Determine the [X, Y] coordinate at the center of the cell enclosing the given text.  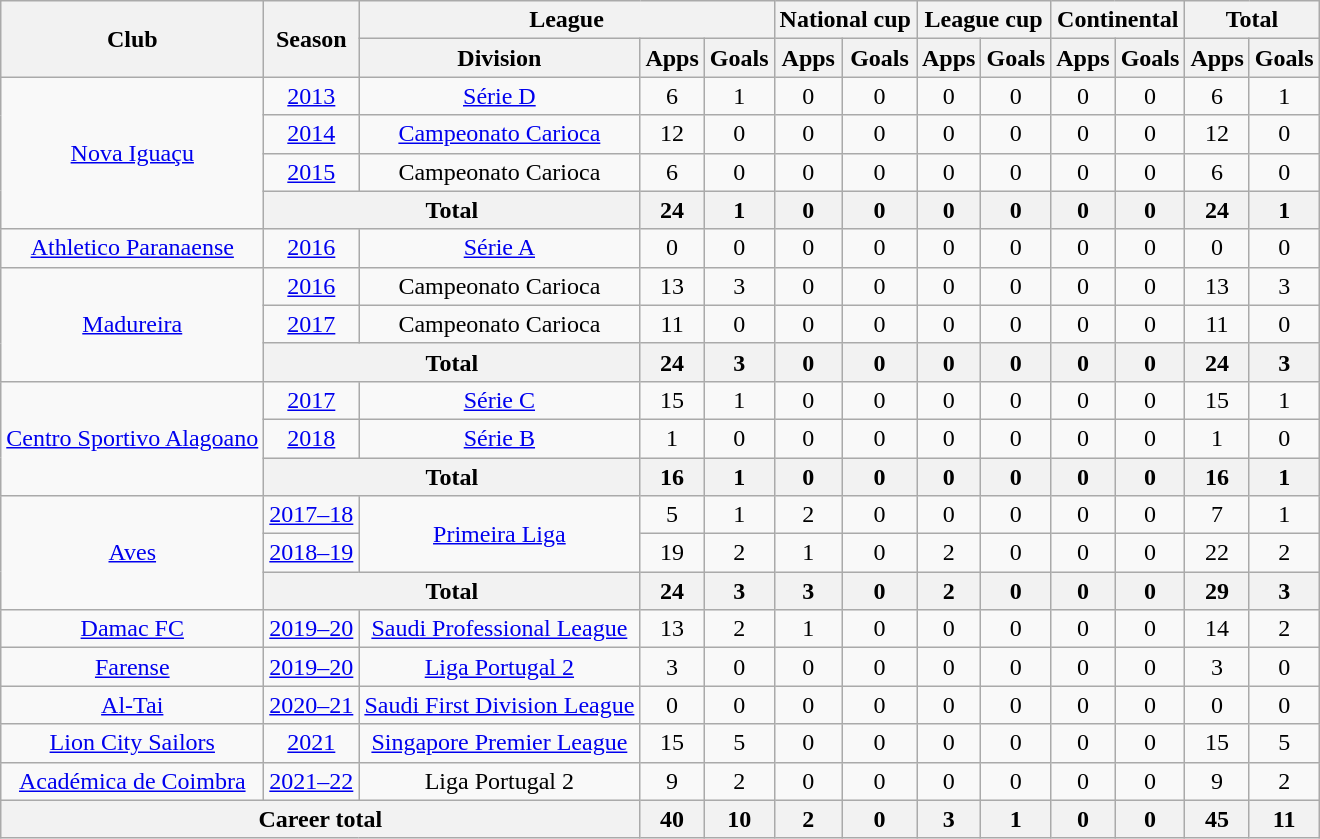
2018–19 [312, 553]
2015 [312, 172]
Al-Tai [132, 705]
14 [1217, 629]
40 [672, 819]
Aves [132, 553]
Damac FC [132, 629]
2013 [312, 96]
Madureira [132, 324]
Nova Iguaçu [132, 153]
Farense [132, 667]
2021–22 [312, 781]
2017–18 [312, 515]
Singapore Premier League [500, 743]
Saudi First Division League [500, 705]
Série D [500, 96]
29 [1217, 591]
19 [672, 553]
10 [739, 819]
Académica de Coimbra [132, 781]
Série B [500, 438]
Continental [1118, 20]
League cup [983, 20]
Lion City Sailors [132, 743]
2021 [312, 743]
7 [1217, 515]
2018 [312, 438]
League [566, 20]
Career total [320, 819]
Primeira Liga [500, 534]
Season [312, 39]
45 [1217, 819]
Athletico Paranaense [132, 248]
2014 [312, 134]
Série A [500, 248]
Club [132, 39]
2020–21 [312, 705]
Centro Sportivo Alagoano [132, 438]
Saudi Professional League [500, 629]
Série C [500, 400]
National cup [845, 20]
Division [500, 58]
22 [1217, 553]
